Determine the (x, y) coordinate at the center of the cell enclosing the given text.  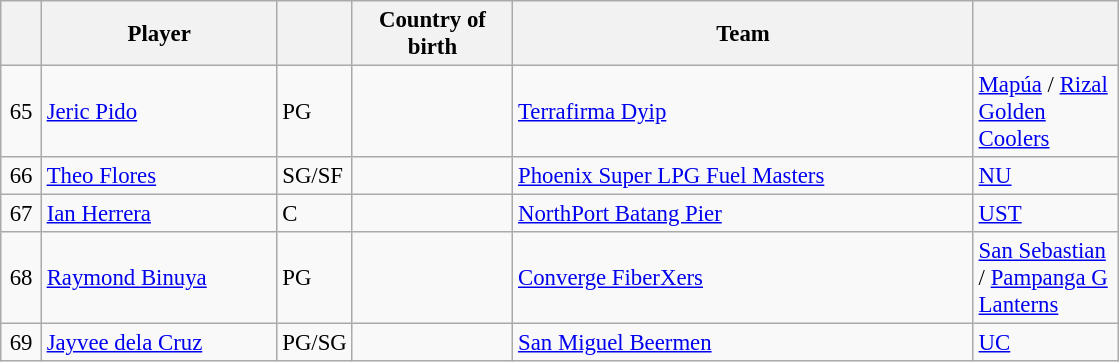
NorthPort Batang Pier (744, 214)
Ian Herrera (159, 214)
65 (22, 112)
Phoenix Super LPG Fuel Masters (744, 176)
Jayvee dela Cruz (159, 343)
Mapúa / Rizal Golden Coolers (1046, 112)
68 (22, 278)
Terrafirma Dyip (744, 112)
Theo Flores (159, 176)
Team (744, 34)
Jeric Pido (159, 112)
Player (159, 34)
66 (22, 176)
Country of birth (432, 34)
Raymond Binuya (159, 278)
San Sebastian / Pampanga G Lanterns (1046, 278)
UC (1046, 343)
NU (1046, 176)
Converge FiberXers (744, 278)
C (314, 214)
UST (1046, 214)
San Miguel Beermen (744, 343)
67 (22, 214)
SG/SF (314, 176)
69 (22, 343)
PG/SG (314, 343)
